Find where the given text appears and provide that cell's center as (x, y) coordinate. 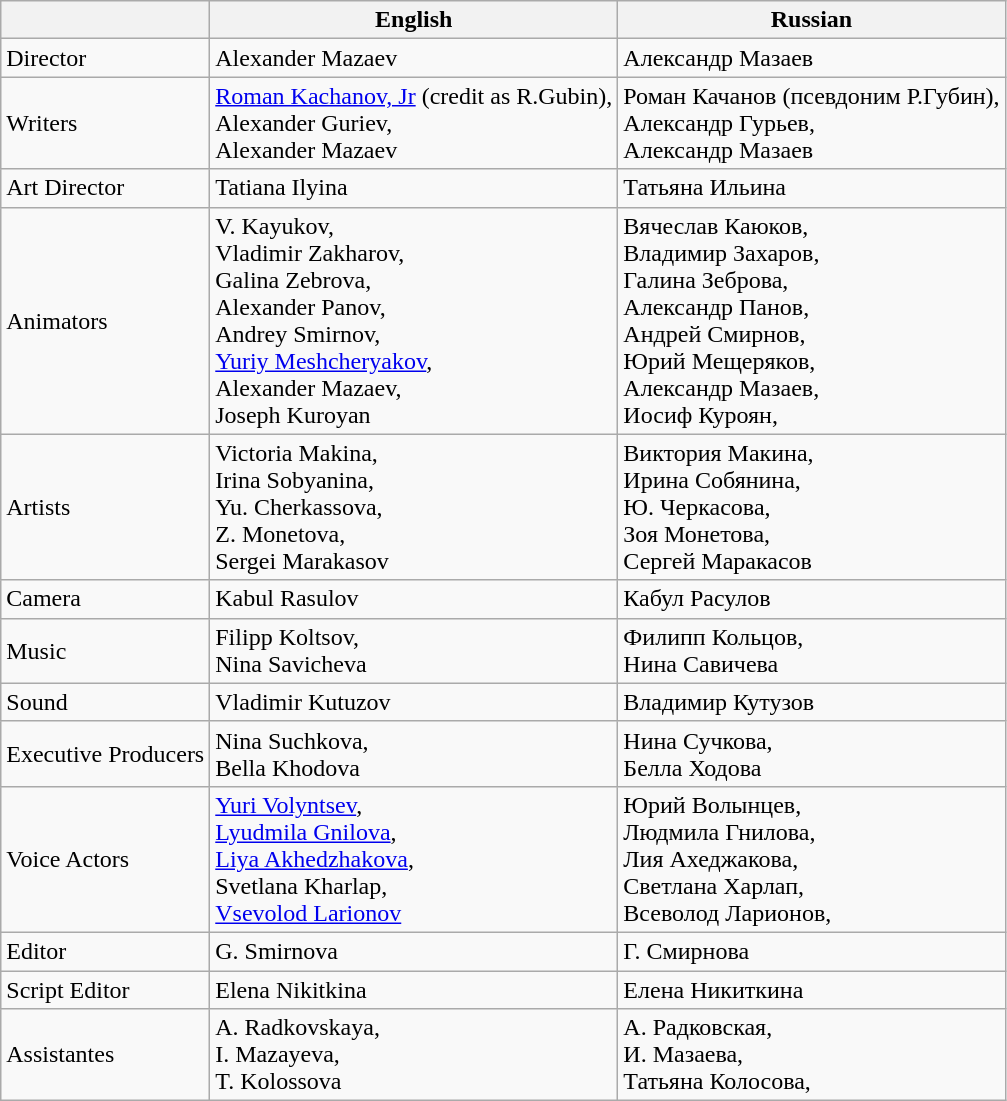
Yuri Volyntsev, Lyudmila Gnilova, Liya Akhedzhakova, Svetlana Kharlap, Vsevolod Larionov (414, 859)
Виктория Макина, Ирина Собянина, Ю. Черкасова, Зоя Монетова, Сергей Маракасов (812, 507)
Script Editor (106, 989)
Nina Suchkova, Bella Khodova (414, 754)
Филипп Кольцов, Нина Савичева (812, 650)
Editor (106, 951)
Artists (106, 507)
Кабул Расулов (812, 599)
Director (106, 58)
Sound (106, 702)
Tatiana Ilyina (414, 188)
Г. Смирнова (812, 951)
Filipp Koltsov, Nina Savicheva (414, 650)
Елена Никиткина (812, 989)
Music (106, 650)
Animators (106, 320)
Roman Kachanov, Jr (credit as R.Gubin), Alexander Guriev, Alexander Mazaev (414, 123)
А. Радковская, И. Мазаева, Татьяна Колосова, (812, 1055)
Александр Мазаев (812, 58)
Vladimir Kutuzov (414, 702)
Alexander Mazaev (414, 58)
Татьяна Ильина (812, 188)
Writers (106, 123)
Art Director (106, 188)
Camera (106, 599)
Voice Actors (106, 859)
Assistantes (106, 1055)
Роман Качанов (псевдоним Р.Губин), Александр Гурьев, Александр Мазаев (812, 123)
Вячеслав Каюков, Владимир Захаров, Галина Зеброва, Александр Панов, Андрей Смирнов, Юрий Мещеряков, Александр Мазаев, Иосиф Куроян, (812, 320)
Elena Nikitkina (414, 989)
G. Smirnova (414, 951)
Владимир Кутузов (812, 702)
A. Radkovskaya, I. Mazayeva, T. Kolossova (414, 1055)
English (414, 20)
V. Kayukov, Vladimir Zakharov, Galina Zebrova, Alexander Panov, Andrey Smirnov, Yuriy Meshcheryakov, Alexander Mazaev, Joseph Kuroyan (414, 320)
Executive Producers (106, 754)
Kabul Rasulov (414, 599)
Нина Сучкова, Белла Ходова (812, 754)
Юрий Волынцев, Людмила Гнилова, Лия Ахеджакова, Светлана Харлап, Всеволод Ларионов, (812, 859)
Russian (812, 20)
Victoria Makina, Irina Sobyanina, Yu. Cherkassova, Z. Monetova, Sergei Marakasov (414, 507)
